Output the (x, y) coordinate of the center of the cell containing the given text.  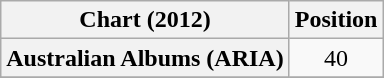
40 (336, 58)
Chart (2012) (145, 20)
Position (336, 20)
Australian Albums (ARIA) (145, 58)
